Pinpoint the cell where the given text exists, returning its (X, Y) midpoint coordinate. 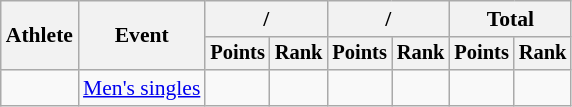
Athlete (40, 36)
Total (510, 19)
Event (142, 36)
Men's singles (142, 88)
